From the cell containing the given text, extract its center point as [x, y] coordinate. 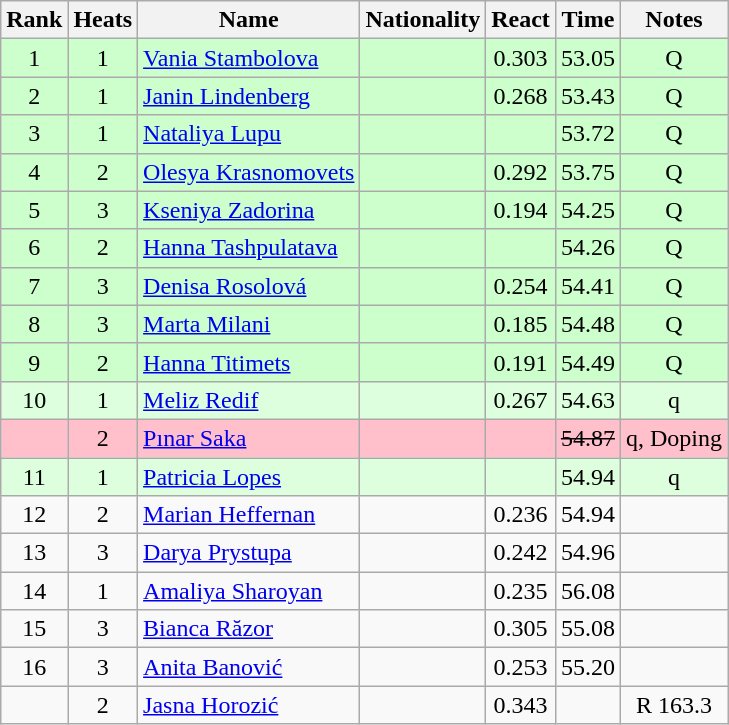
0.305 [521, 629]
0.185 [521, 324]
0.268 [521, 96]
Heats [103, 20]
53.43 [588, 96]
0.235 [521, 591]
Patricia Lopes [249, 477]
0.267 [521, 400]
16 [34, 667]
13 [34, 553]
10 [34, 400]
Meliz Redif [249, 400]
0.194 [521, 210]
54.26 [588, 248]
Jasna Horozić [249, 705]
54.87 [588, 438]
Denisa Rosolová [249, 286]
0.254 [521, 286]
54.41 [588, 286]
53.72 [588, 134]
Amaliya Sharoyan [249, 591]
Anita Banović [249, 667]
React [521, 20]
4 [34, 172]
Rank [34, 20]
54.25 [588, 210]
14 [34, 591]
0.236 [521, 515]
Vania Stambolova [249, 58]
12 [34, 515]
Bianca Răzor [249, 629]
53.75 [588, 172]
0.253 [521, 667]
Kseniya Zadorina [249, 210]
Nataliya Lupu [249, 134]
Notes [674, 20]
7 [34, 286]
Janin Lindenberg [249, 96]
56.08 [588, 591]
5 [34, 210]
54.63 [588, 400]
11 [34, 477]
Marta Milani [249, 324]
Name [249, 20]
55.08 [588, 629]
54.49 [588, 362]
Marian Heffernan [249, 515]
8 [34, 324]
Nationality [423, 20]
Olesya Krasnomovets [249, 172]
54.48 [588, 324]
55.20 [588, 667]
0.242 [521, 553]
15 [34, 629]
Hanna Tashpulatava [249, 248]
9 [34, 362]
q, Doping [674, 438]
0.292 [521, 172]
Pınar Saka [249, 438]
6 [34, 248]
0.303 [521, 58]
Time [588, 20]
0.343 [521, 705]
0.191 [521, 362]
Hanna Titimets [249, 362]
Darya Prystupa [249, 553]
54.96 [588, 553]
53.05 [588, 58]
R 163.3 [674, 705]
